Provide the (x, y) coordinate of the cell's center where the given text is located.  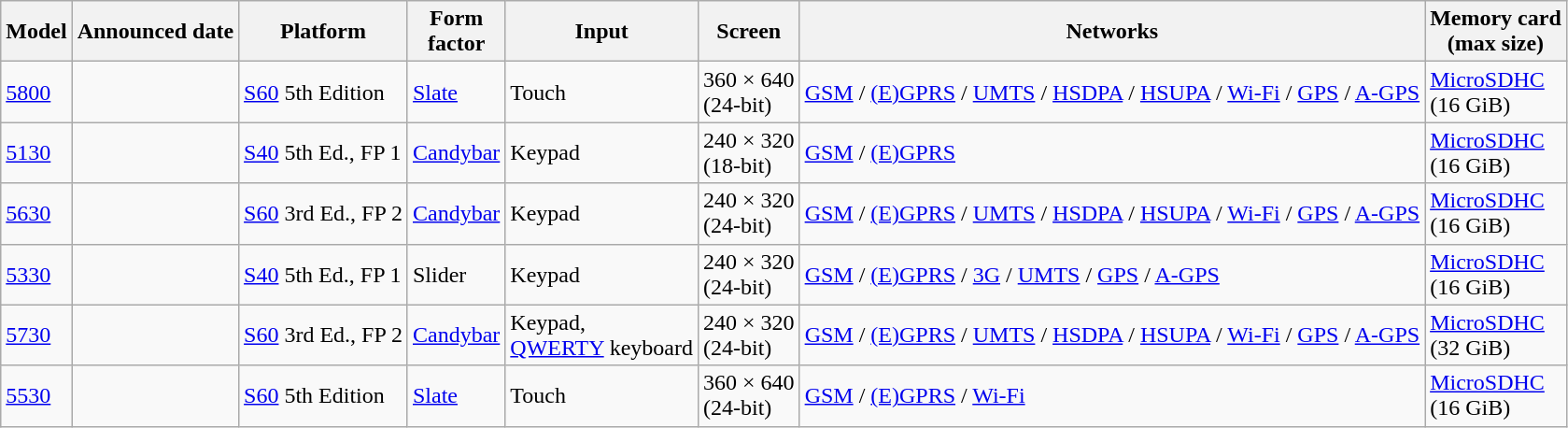
5330 (36, 275)
Formfactor (456, 32)
5130 (36, 153)
Input (601, 32)
Memory card(max size) (1496, 32)
5630 (36, 213)
5530 (36, 396)
MicroSDHC(32 GiB) (1496, 335)
Screen (749, 32)
Networks (1112, 32)
GSM / (E)GPRS / Wi-Fi (1112, 396)
240 × 320(18-bit) (749, 153)
Announced date (155, 32)
Slider (456, 275)
Keypad,QWERTY keyboard (601, 335)
5800 (36, 92)
Platform (323, 32)
GSM / (E)GPRS (1112, 153)
5730 (36, 335)
Model (36, 32)
GSM / (E)GPRS / 3G / UMTS / GPS / A-GPS (1112, 275)
